Identify which cell holds the provided text, then report its (x, y) central coordinate. 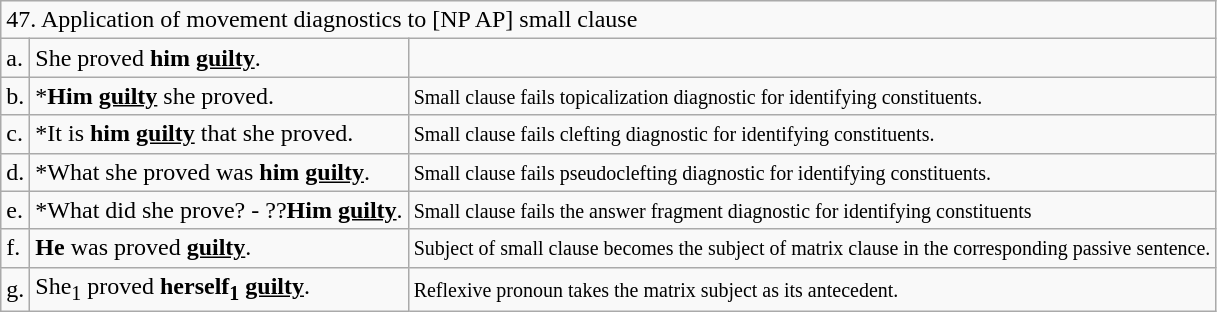
a. (16, 58)
f. (16, 248)
Small clause fails the answer fragment diagnostic for identifying constituents (812, 210)
Small clause fails clefting diagnostic for identifying constituents. (812, 134)
Small clause fails topicalization diagnostic for identifying constituents. (812, 96)
e. (16, 210)
b. (16, 96)
Subject of small clause becomes the subject of matrix clause in the corresponding passive sentence. (812, 248)
He was proved guilty. (219, 248)
*What did she prove? - ??Him guilty. (219, 210)
*What she proved was him guilty. (219, 172)
g. (16, 289)
*Him guilty she proved. (219, 96)
*It is him guilty that she proved. (219, 134)
She proved him guilty. (219, 58)
She1 proved herself1 guilty. (219, 289)
d. (16, 172)
47. Application of movement diagnostics to [NP AP] small clause (608, 20)
c. (16, 134)
Reflexive pronoun takes the matrix subject as its antecedent. (812, 289)
Small clause fails pseudoclefting diagnostic for identifying constituents. (812, 172)
